Find where the given text appears and provide that cell's center as (X, Y) coordinate. 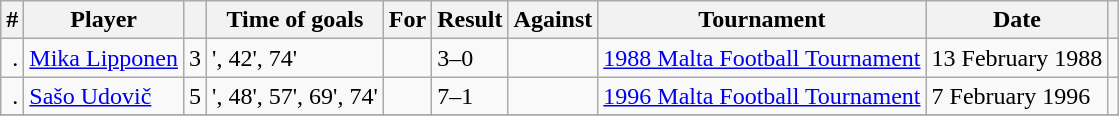
7 February 1996 (1017, 96)
7–1 (470, 96)
13 February 1988 (1017, 58)
5 (196, 96)
# (12, 20)
Player (104, 20)
Date (1017, 20)
', 42', 74' (296, 58)
Mika Lipponen (104, 58)
3–0 (470, 58)
1988 Malta Football Tournament (762, 58)
Time of goals (296, 20)
Result (470, 20)
', 48', 57', 69', 74' (296, 96)
Against (553, 20)
1996 Malta Football Tournament (762, 96)
For (407, 20)
Tournament (762, 20)
Sašo Udovič (104, 96)
3 (196, 58)
